Pinpoint the cell where the given text exists, returning its (X, Y) midpoint coordinate. 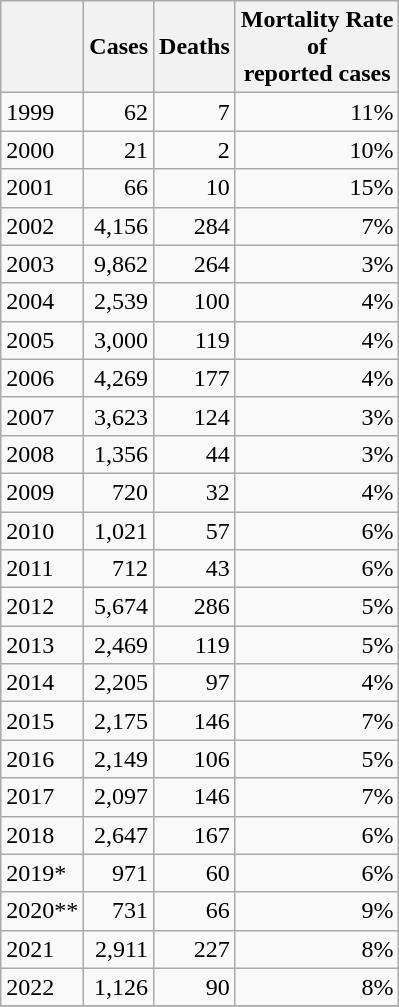
1999 (42, 112)
5,674 (119, 607)
97 (195, 683)
2,469 (119, 645)
106 (195, 759)
2,647 (119, 835)
124 (195, 416)
2,175 (119, 721)
2,097 (119, 797)
2017 (42, 797)
2016 (42, 759)
Deaths (195, 47)
1,356 (119, 454)
2009 (42, 492)
2003 (42, 264)
11% (317, 112)
2007 (42, 416)
3,623 (119, 416)
2002 (42, 226)
227 (195, 949)
2011 (42, 569)
3,000 (119, 340)
2000 (42, 150)
2015 (42, 721)
21 (119, 150)
177 (195, 378)
2006 (42, 378)
2,539 (119, 302)
1,126 (119, 987)
720 (119, 492)
712 (119, 569)
9% (317, 911)
731 (119, 911)
2010 (42, 531)
44 (195, 454)
2021 (42, 949)
7 (195, 112)
284 (195, 226)
971 (119, 873)
2019* (42, 873)
62 (119, 112)
10 (195, 188)
Cases (119, 47)
4,269 (119, 378)
10% (317, 150)
2004 (42, 302)
43 (195, 569)
100 (195, 302)
2,205 (119, 683)
167 (195, 835)
4,156 (119, 226)
90 (195, 987)
15% (317, 188)
2001 (42, 188)
2020** (42, 911)
2018 (42, 835)
60 (195, 873)
2014 (42, 683)
Mortality Rateofreported cases (317, 47)
286 (195, 607)
2 (195, 150)
2,149 (119, 759)
1,021 (119, 531)
9,862 (119, 264)
32 (195, 492)
57 (195, 531)
2008 (42, 454)
2012 (42, 607)
264 (195, 264)
2,911 (119, 949)
2013 (42, 645)
2005 (42, 340)
2022 (42, 987)
